Scan for the cell matching the given text and deliver its (X, Y) coordinate at center. 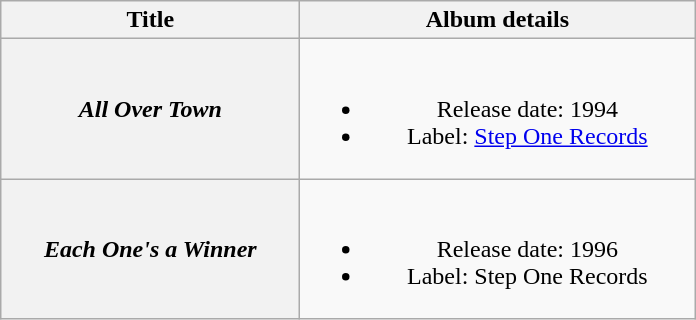
Each One's a Winner (150, 249)
Release date: 1994Label: Step One Records (498, 109)
Album details (498, 20)
All Over Town (150, 109)
Release date: 1996Label: Step One Records (498, 249)
Title (150, 20)
